Output the [x, y] coordinate of the center of the cell containing the given text.  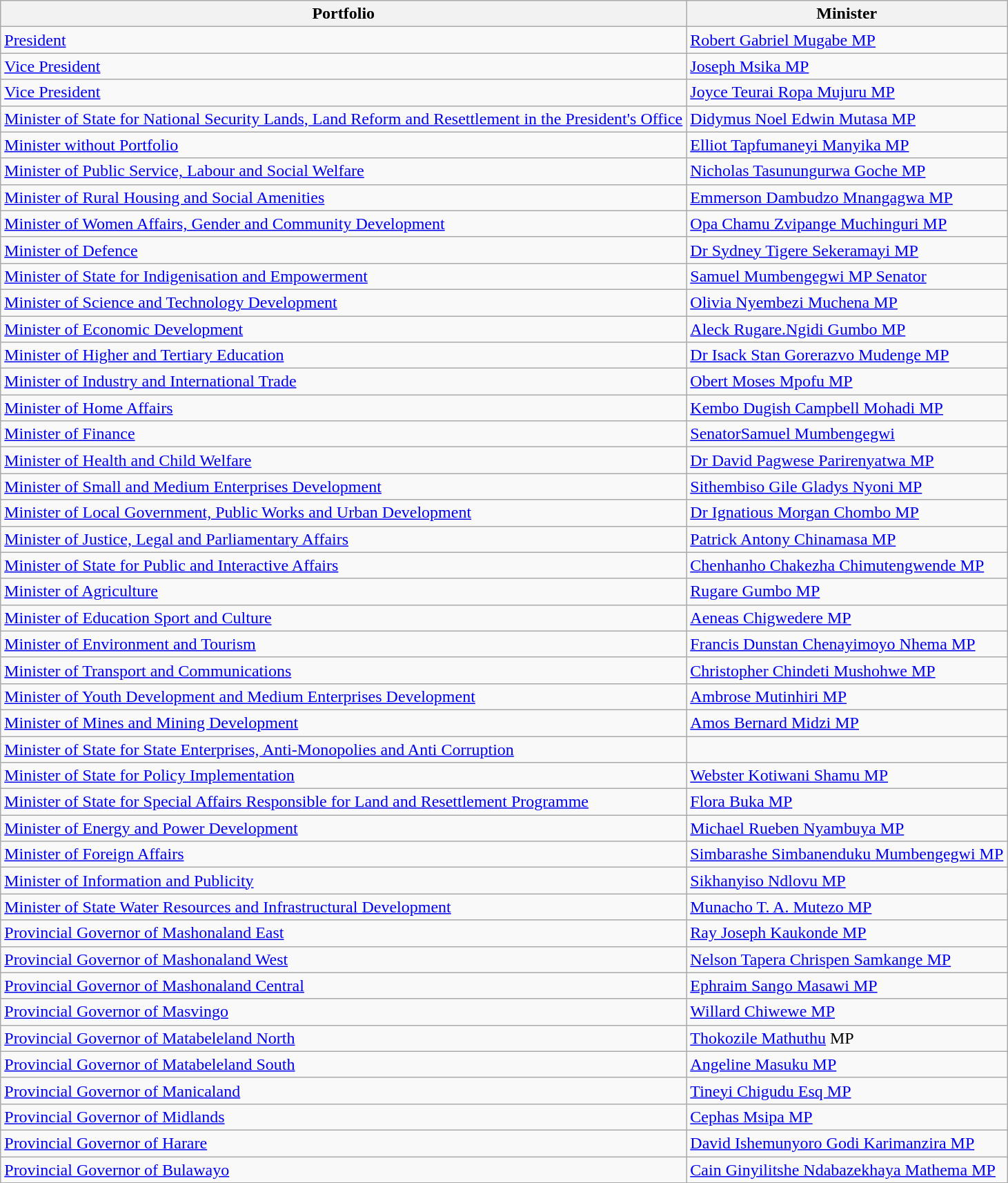
Minister of State for Indigenisation and Empowerment [344, 276]
Joseph Msika MP [847, 66]
Minister of Rural Housing and Social Amenities [344, 197]
Minister of Mines and Mining Development [344, 723]
Elliot Tapfumaneyi Manyika MP [847, 145]
Portfolio [344, 14]
Nelson Tapera Chrispen Samkange MP [847, 959]
Rugare Gumbo MP [847, 591]
Minister of State for State Enterprises, Anti-Monopolies and Anti Corruption [344, 749]
Minister of Agriculture [344, 591]
Tineyi Chigudu Esq MP [847, 1091]
Patrick Antony Chinamasa MP [847, 539]
Provincial Governor of Matabeleland North [344, 1038]
Cain Ginyilitshe Ndabazekhaya Mathema MP [847, 1170]
Provincial Governor of Midlands [344, 1117]
Provincial Governor of Mashonaland West [344, 959]
Amos Bernard Midzi MP [847, 723]
Samuel Mumbengegwi MP Senator [847, 276]
Minister of Small and Medium Enterprises Development [344, 487]
Minister of State for Policy Implementation [344, 776]
Minister of Higher and Tertiary Education [344, 355]
Minister of State for Public and Interactive Affairs [344, 565]
Minister of Foreign Affairs [344, 854]
Sithembiso Gile Gladys Nyoni MP [847, 487]
Provincial Governor of Mashonaland East [344, 933]
Minister of Home Affairs [344, 408]
Ambrose Mutinhiri MP [847, 696]
Munacho T. A. Mutezo MP [847, 907]
David Ishemunyoro Godi Karimanzira MP [847, 1143]
Didymus Noel Edwin Mutasa MP [847, 119]
Chenhanho Chakezha Chimutengwende MP [847, 565]
Minister of Health and Child Welfare [344, 460]
Aleck Rugare.Ngidi Gumbo MP [847, 329]
Simbarashe Simbanenduku Mumbengegwi MP [847, 854]
Minister of Transport and Communications [344, 670]
Minister of Public Service, Labour and Social Welfare [344, 171]
Robert Gabriel Mugabe MP [847, 40]
Minister of Energy and Power Development [344, 828]
Francis Dunstan Chenayimoyo Nhema MP [847, 644]
Dr Ignatious Morgan Chombo MP [847, 513]
Christopher Chindeti Mushohwe MP [847, 670]
Minister of Finance [344, 434]
Nicholas Tasunungurwa Goche MP [847, 171]
Obert Moses Mpofu MP [847, 382]
Minister of Local Government, Public Works and Urban Development [344, 513]
SenatorSamuel Mumbengegwi [847, 434]
Minister of State for Special Affairs Responsible for Land and Resettlement Programme [344, 802]
Minister of Youth Development and Medium Enterprises Development [344, 696]
Olivia Nyembezi Muchena MP [847, 302]
Dr Sydney Tigere Sekeramayi MP [847, 250]
Provincial Governor of Bulawayo [344, 1170]
Minister of Education Sport and Culture [344, 618]
Minister of Information and Publicity [344, 881]
Webster Kotiwani Shamu MP [847, 776]
Ephraim Sango Masawi MP [847, 986]
Ray Joseph Kaukonde MP [847, 933]
Minister of Environment and Tourism [344, 644]
Willard Chiwewe MP [847, 1012]
Dr Isack Stan Gorerazvo Mudenge MP [847, 355]
Minister of Science and Technology Development [344, 302]
Minister of State for National Security Lands, Land Reform and Resettlement in the President's Office [344, 119]
Minister [847, 14]
Provincial Governor of Manicaland [344, 1091]
Provincial Governor of Harare [344, 1143]
Minister of Justice, Legal and Parliamentary Affairs [344, 539]
Provincial Governor of Masvingo [344, 1012]
Opa Chamu Zvipange Muchinguri MP [847, 224]
Minister of Industry and International Trade [344, 382]
Minister without Portfolio [344, 145]
Minister of Economic Development [344, 329]
Aeneas Chigwedere MP [847, 618]
Thokozile Mathuthu MP [847, 1038]
Emmerson Dambudzo Mnangagwa MP [847, 197]
Flora Buka MP [847, 802]
Angeline Masuku MP [847, 1064]
Kembo Dugish Campbell Mohadi MP [847, 408]
Provincial Governor of Matabeleland South [344, 1064]
Cephas Msipa MP [847, 1117]
President [344, 40]
Joyce Teurai Ropa Mujuru MP [847, 92]
Dr David Pagwese Parirenyatwa MP [847, 460]
Michael Rueben Nyambuya MP [847, 828]
Minister of Defence [344, 250]
Sikhanyiso Ndlovu MP [847, 881]
Minister of State Water Resources and Infrastructural Development [344, 907]
Provincial Governor of Mashonaland Central [344, 986]
Minister of Women Affairs, Gender and Community Development [344, 224]
